Detect which cell encompasses the target text, then output its [X, Y] center coordinate. 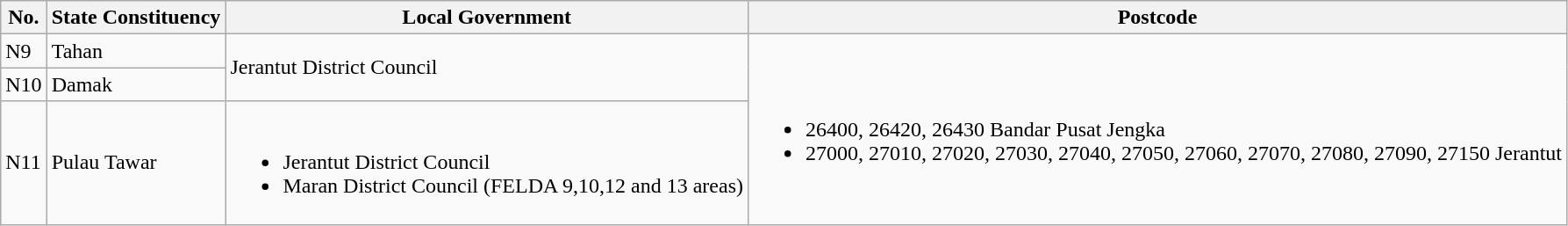
Jerantut District Council [487, 68]
26400, 26420, 26430 Bandar Pusat Jengka27000, 27010, 27020, 27030, 27040, 27050, 27060, 27070, 27080, 27090, 27150 Jerantut [1156, 129]
Local Government [487, 18]
Postcode [1156, 18]
State Constituency [136, 18]
N9 [24, 51]
Jerantut District CouncilMaran District Council (FELDA 9,10,12 and 13 areas) [487, 163]
N10 [24, 84]
No. [24, 18]
Damak [136, 84]
Pulau Tawar [136, 163]
N11 [24, 163]
Tahan [136, 51]
